Return (x, y) of the center of cell containing provided text 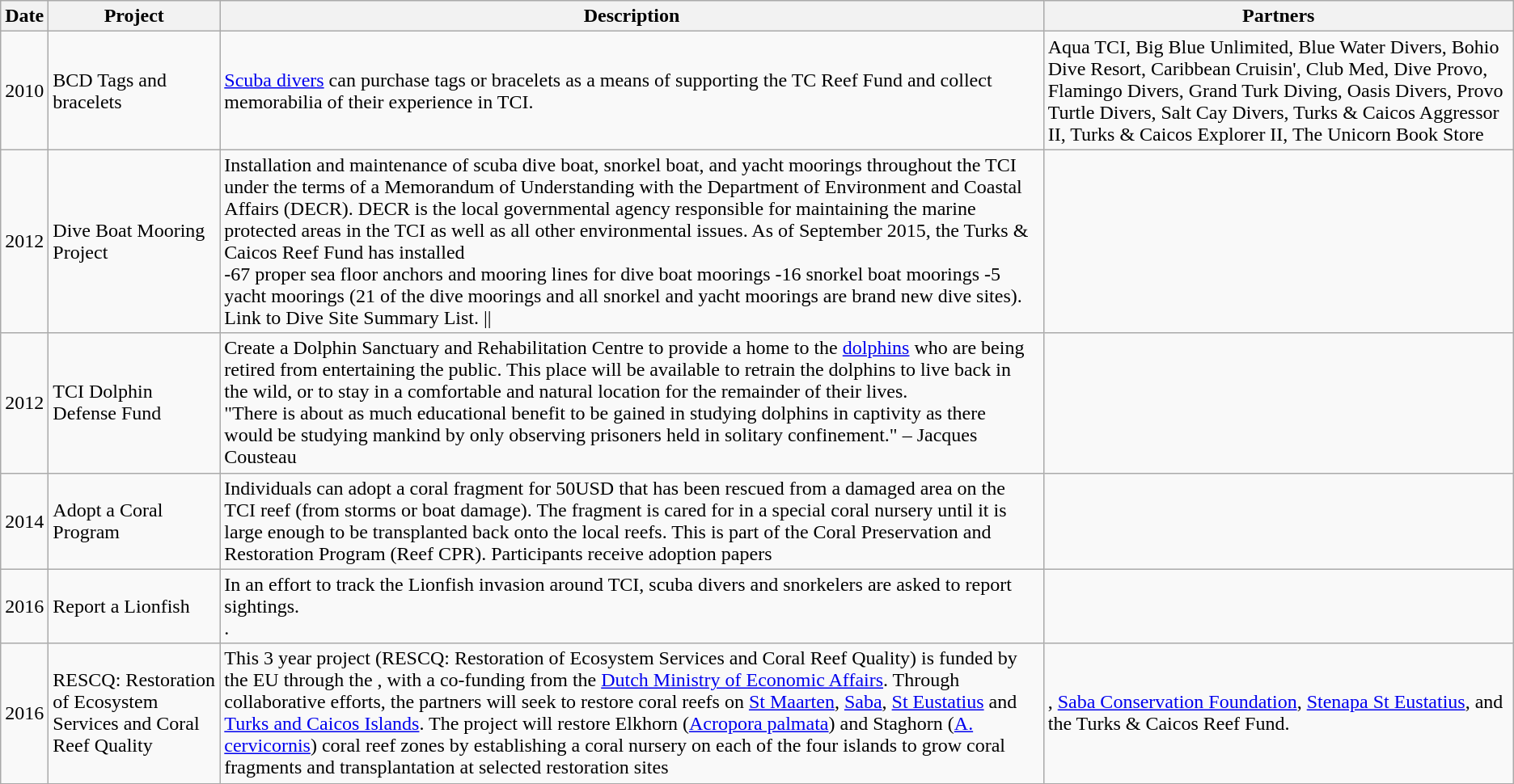
Adopt a Coral Program (134, 521)
TCI Dolphin Defense Fund (134, 403)
, Saba Conservation Foundation, Stenapa St Eustatius, and the Turks & Caicos Reef Fund. (1278, 713)
2010 (24, 91)
Description (632, 16)
RESCQ: Restoration of Ecosystem Services and Coral Reef Quality (134, 713)
2014 (24, 521)
In an effort to track the Lionfish invasion around TCI, scuba divers and snorkelers are asked to report sightings.. (632, 606)
Scuba divers can purchase tags or bracelets as a means of supporting the TC Reef Fund and collect memorabilia of their experience in TCI. (632, 91)
BCD Tags and bracelets (134, 91)
Report a Lionfish (134, 606)
Date (24, 16)
Partners (1278, 16)
Project (134, 16)
Dive Boat Mooring Project (134, 241)
